Search for the cell housing the specified text and yield its (X, Y) center coordinate. 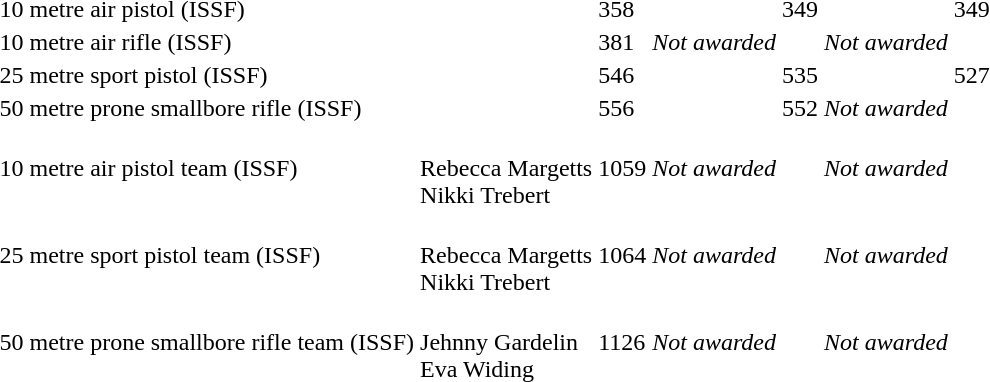
552 (800, 108)
1064 (622, 255)
535 (800, 75)
556 (622, 108)
546 (622, 75)
381 (622, 42)
1059 (622, 168)
